Output the [x, y] coordinate of the center of the cell containing the given text.  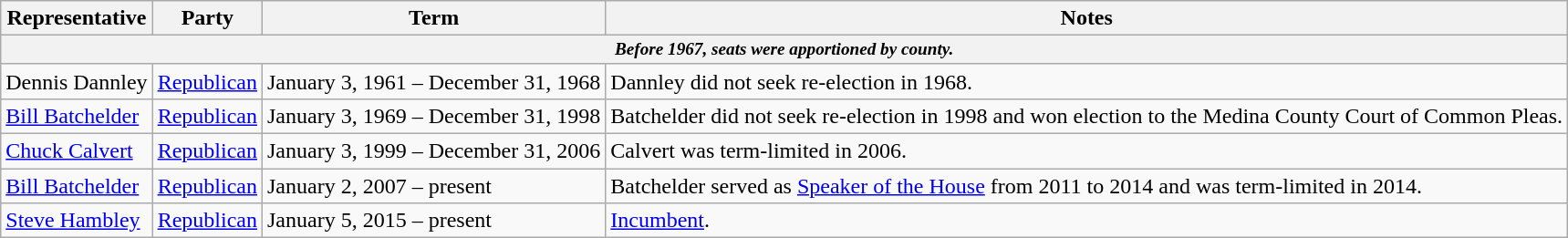
Batchelder did not seek re-election in 1998 and won election to the Medina County Court of Common Pleas. [1087, 117]
Incumbent. [1087, 221]
Notes [1087, 18]
Representative [77, 18]
January 3, 1999 – December 31, 2006 [433, 151]
January 2, 2007 – present [433, 186]
Calvert was term-limited in 2006. [1087, 151]
Before 1967, seats were apportioned by county. [784, 50]
January 5, 2015 – present [433, 221]
January 3, 1961 – December 31, 1968 [433, 81]
Chuck Calvert [77, 151]
Party [207, 18]
Dannley did not seek re-election in 1968. [1087, 81]
January 3, 1969 – December 31, 1998 [433, 117]
Term [433, 18]
Steve Hambley [77, 221]
Dennis Dannley [77, 81]
Batchelder served as Speaker of the House from 2011 to 2014 and was term-limited in 2014. [1087, 186]
